Output the [X, Y] coordinate of the center of the cell containing the given text.  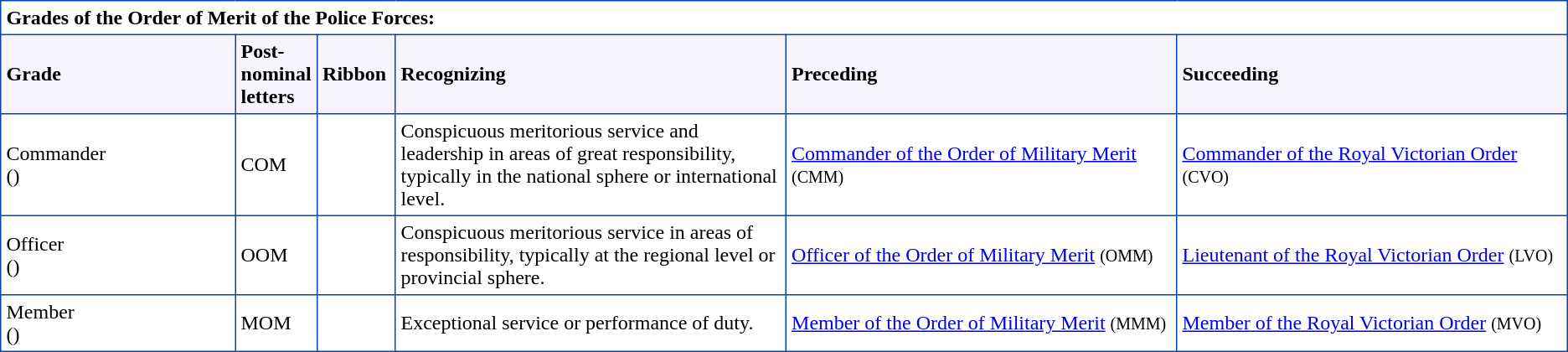
MOM [276, 324]
Post-nominal letters [276, 74]
Recognizing [591, 74]
Commander() [118, 165]
Conspicuous meritorious service in areas of responsibility, typically at the regional level or provincial sphere. [591, 255]
Exceptional service or performance of duty. [591, 324]
Grade [118, 74]
Conspicuous meritorious service and leadership in areas of great responsibility, typically in the national sphere or international level. [591, 165]
Preceding [981, 74]
COM [276, 165]
Officer() [118, 255]
Commander of the Royal Victorian Order (CVO) [1372, 165]
Member of the Order of Military Merit (MMM) [981, 324]
OOM [276, 255]
Member of the Royal Victorian Order (MVO) [1372, 324]
Officer of the Order of Military Merit (OMM) [981, 255]
Ribbon [355, 74]
Grades of the Order of Merit of the Police Forces: [784, 18]
Lieutenant of the Royal Victorian Order (LVO) [1372, 255]
Commander of the Order of Military Merit (CMM) [981, 165]
Member() [118, 324]
Succeeding [1372, 74]
